Locate the cell with the specified text and output its (x, y) center coordinate. 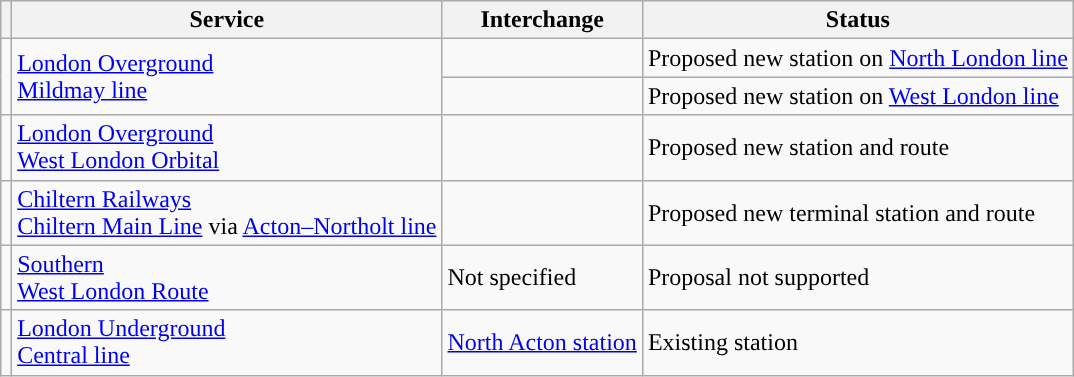
North Acton station (542, 342)
Chiltern Railways Chiltern Main Line via Acton–Northolt line (227, 212)
London OvergroundWest London Orbital (227, 148)
Not specified (542, 278)
Proposed new terminal station and route (858, 212)
Service (227, 20)
Status (858, 20)
Existing station (858, 342)
Proposed new station on North London line (858, 58)
Proposed new station on West London line (858, 96)
Proposed new station and route (858, 148)
London OvergroundMildmay line (227, 77)
London Underground Central line (227, 342)
Southern West London Route (227, 278)
Proposal not supported (858, 278)
Interchange (542, 20)
